Return (X, Y) of the center of cell containing provided text 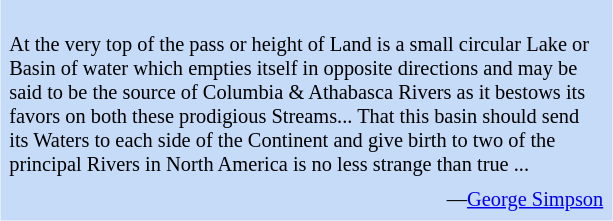
—George Simpson (306, 200)
